Identify which cell holds the provided text, then report its [x, y] central coordinate. 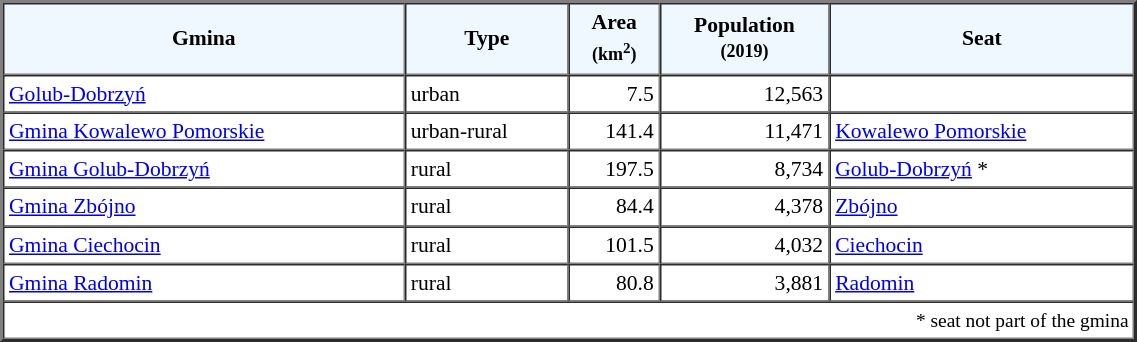
Seat [982, 38]
urban-rural [487, 131]
12,563 [744, 93]
197.5 [614, 169]
Ciechocin [982, 245]
80.8 [614, 283]
101.5 [614, 245]
Gmina Zbójno [204, 207]
Gmina [204, 38]
Zbójno [982, 207]
Type [487, 38]
* seat not part of the gmina [569, 321]
Golub-Dobrzyń [204, 93]
8,734 [744, 169]
Gmina Radomin [204, 283]
4,032 [744, 245]
7.5 [614, 93]
84.4 [614, 207]
Radomin [982, 283]
141.4 [614, 131]
urban [487, 93]
11,471 [744, 131]
Area(km2) [614, 38]
Gmina Golub-Dobrzyń [204, 169]
Golub-Dobrzyń * [982, 169]
3,881 [744, 283]
4,378 [744, 207]
Kowalewo Pomorskie [982, 131]
Gmina Ciechocin [204, 245]
Population(2019) [744, 38]
Gmina Kowalewo Pomorskie [204, 131]
